Find where the given text appears and provide that cell's center as (x, y) coordinate. 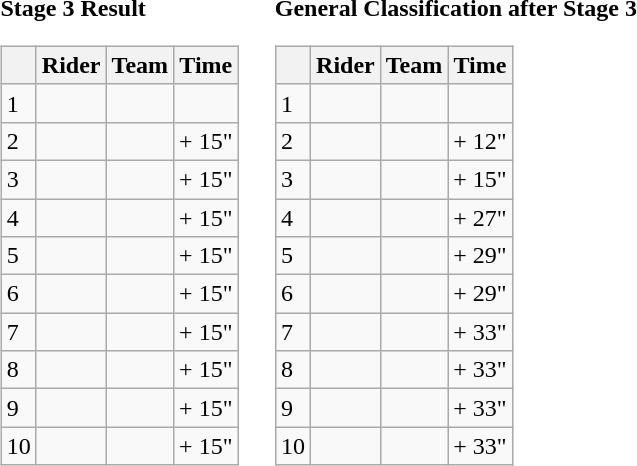
+ 27" (480, 217)
+ 12" (480, 141)
